Locate the cell with the specified text and output its (x, y) center coordinate. 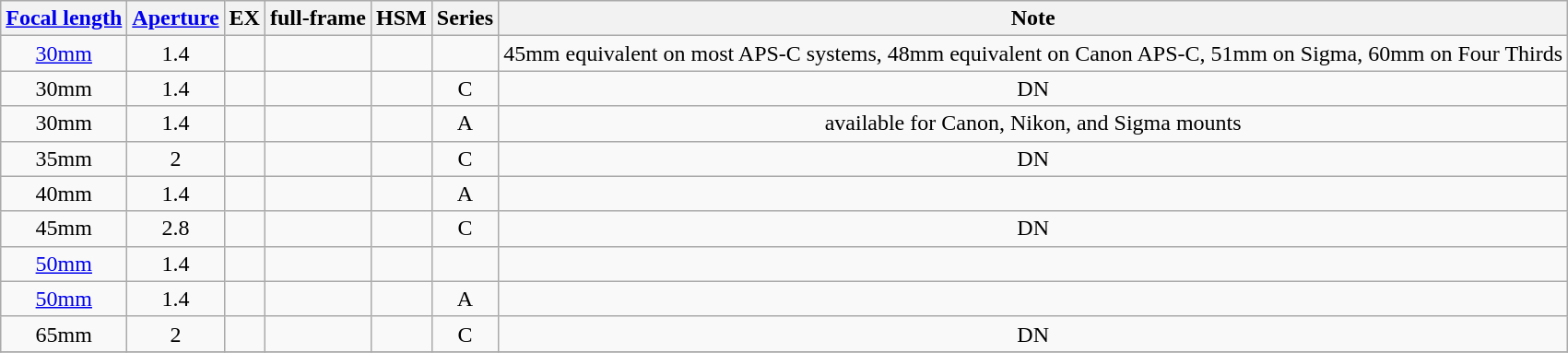
Focal length (65, 18)
2.8 (175, 229)
45mm (65, 229)
40mm (65, 194)
EX (244, 18)
65mm (65, 334)
Note (1033, 18)
full-frame (317, 18)
35mm (65, 159)
available for Canon, Nikon, and Sigma mounts (1033, 124)
Aperture (175, 18)
HSM (402, 18)
Series (465, 18)
45mm equivalent on most APS-C systems, 48mm equivalent on Canon APS-C, 51mm on Sigma, 60mm on Four Thirds (1033, 53)
